From the cell containing the given text, extract its center point as [x, y] coordinate. 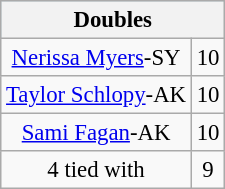
Doubles [113, 20]
Taylor Schlopy-AK [96, 95]
Nerissa Myers-SY [96, 58]
4 tied with [96, 170]
Sami Fagan-AK [96, 133]
9 [208, 170]
